For the text-containing cell, return its midpoint in (x, y) coordinate format. 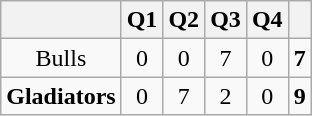
2 (226, 96)
Gladiators (61, 96)
Bulls (61, 58)
Q2 (184, 20)
Q4 (267, 20)
9 (300, 96)
Q1 (142, 20)
Q3 (226, 20)
